Determine the (x, y) coordinate at the center of the cell enclosing the given text.  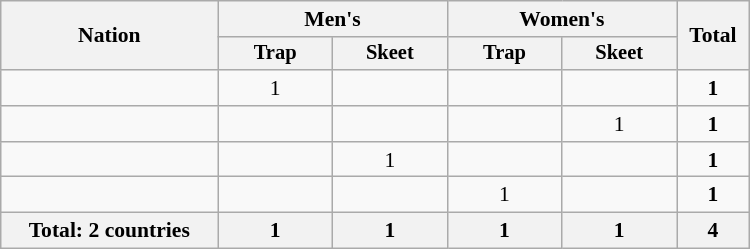
Nation (110, 36)
4 (714, 231)
Total: 2 countries (110, 231)
Men's (332, 19)
Total (714, 36)
Women's (562, 19)
